Provide the (X, Y) coordinate of the cell's center where the given text is located.  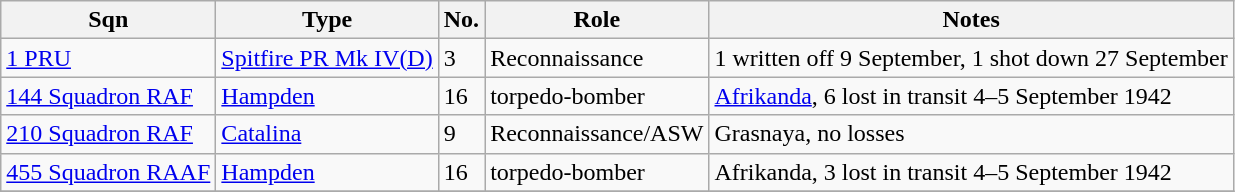
455 Squadron RAAF (108, 172)
1 written off 9 September, 1 shot down 27 September (971, 58)
3 (461, 58)
Afrikanda, 6 lost in transit 4–5 September 1942 (971, 96)
Role (597, 20)
Catalina (327, 134)
Spitfire PR Mk IV(D) (327, 58)
210 Squadron RAF (108, 134)
144 Squadron RAF (108, 96)
Grasnaya, no losses (971, 134)
Reconnaissance/ASW (597, 134)
Type (327, 20)
Reconnaissance (597, 58)
No. (461, 20)
Notes (971, 20)
Afrikanda, 3 lost in transit 4–5 September 1942 (971, 172)
1 PRU (108, 58)
9 (461, 134)
Sqn (108, 20)
